From the cell containing the given text, extract its center point as [x, y] coordinate. 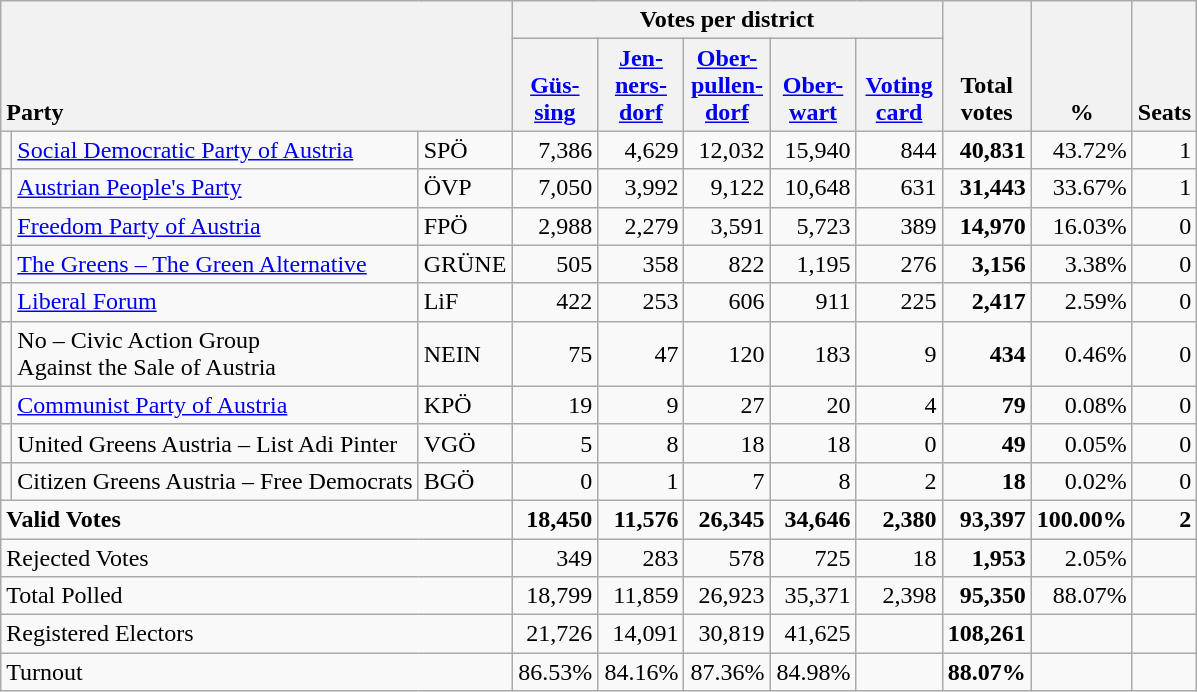
11,859 [641, 596]
3,591 [727, 226]
725 [813, 557]
Total Polled [256, 596]
Freedom Party of Austria [215, 226]
1,953 [986, 557]
30,819 [727, 634]
1,195 [813, 264]
Totalvotes [986, 66]
100.00% [1082, 519]
2.59% [1082, 302]
27 [727, 405]
2.05% [1082, 557]
5,723 [813, 226]
4 [899, 405]
KPÖ [465, 405]
Votingcard [899, 85]
LiF [465, 302]
Austrian People's Party [215, 188]
GRÜNE [465, 264]
Communist Party of Austria [215, 405]
9,122 [727, 188]
911 [813, 302]
Rejected Votes [256, 557]
3,156 [986, 264]
34,646 [813, 519]
31,443 [986, 188]
SPÖ [465, 150]
ÖVP [465, 188]
Valid Votes [256, 519]
11,576 [641, 519]
79 [986, 405]
0.08% [1082, 405]
606 [727, 302]
4,629 [641, 150]
VGÖ [465, 443]
183 [813, 354]
26,923 [727, 596]
19 [555, 405]
49 [986, 443]
Güs-sing [555, 85]
93,397 [986, 519]
0.02% [1082, 481]
5 [555, 443]
12,032 [727, 150]
% [1082, 66]
NEIN [465, 354]
Jen-ners-dorf [641, 85]
95,350 [986, 596]
422 [555, 302]
Citizen Greens Austria – Free Democrats [215, 481]
43.72% [1082, 150]
18,450 [555, 519]
844 [899, 150]
Liberal Forum [215, 302]
84.98% [813, 672]
BGÖ [465, 481]
2,279 [641, 226]
0.46% [1082, 354]
33.67% [1082, 188]
21,726 [555, 634]
Seats [1164, 66]
87.36% [727, 672]
Turnout [256, 672]
Votes per district [727, 20]
7,050 [555, 188]
7 [727, 481]
86.53% [555, 672]
14,970 [986, 226]
84.16% [641, 672]
631 [899, 188]
2,398 [899, 596]
FPÖ [465, 226]
108,261 [986, 634]
822 [727, 264]
No – Civic Action GroupAgainst the Sale of Austria [215, 354]
389 [899, 226]
15,940 [813, 150]
2,417 [986, 302]
578 [727, 557]
358 [641, 264]
2,988 [555, 226]
3,992 [641, 188]
3.38% [1082, 264]
35,371 [813, 596]
253 [641, 302]
276 [899, 264]
Ober-wart [813, 85]
505 [555, 264]
283 [641, 557]
Registered Electors [256, 634]
United Greens Austria – List Adi Pinter [215, 443]
Party [256, 66]
75 [555, 354]
10,648 [813, 188]
7,386 [555, 150]
20 [813, 405]
47 [641, 354]
434 [986, 354]
40,831 [986, 150]
349 [555, 557]
41,625 [813, 634]
The Greens – The Green Alternative [215, 264]
Ober-pullen-dorf [727, 85]
18,799 [555, 596]
14,091 [641, 634]
Social Democratic Party of Austria [215, 150]
225 [899, 302]
26,345 [727, 519]
0.05% [1082, 443]
120 [727, 354]
2,380 [899, 519]
16.03% [1082, 226]
